Locate the cell with the specified text and output its (x, y) center coordinate. 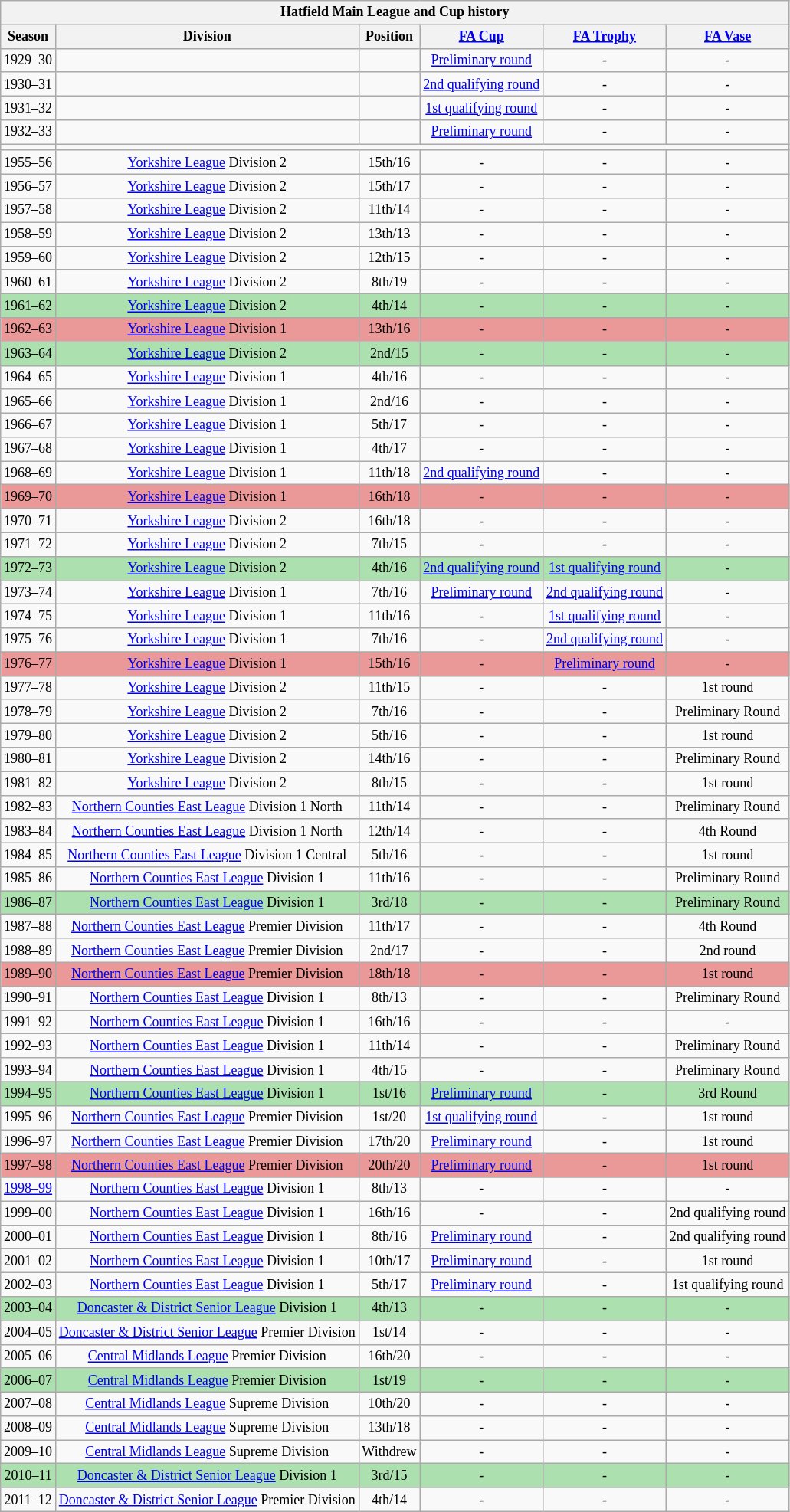
1995–96 (28, 1117)
2007–08 (28, 1403)
1956–57 (28, 187)
1979–80 (28, 735)
1983–84 (28, 830)
1980–81 (28, 760)
Season (28, 37)
2006–07 (28, 1380)
8th/19 (389, 282)
14th/16 (389, 760)
Withdrew (389, 1452)
1998–99 (28, 1189)
17th/20 (389, 1141)
1981–82 (28, 783)
FA Cup (481, 37)
1973–74 (28, 593)
10th/20 (389, 1403)
2004–05 (28, 1333)
1959–60 (28, 257)
1961–62 (28, 305)
2011–12 (28, 1500)
Hatfield Main League and Cup history (395, 12)
11th/15 (389, 688)
2005–06 (28, 1356)
1964–65 (28, 377)
13th/16 (389, 329)
13th/13 (389, 234)
Division (207, 37)
1967–68 (28, 449)
7th/15 (389, 544)
1987–88 (28, 927)
1975–76 (28, 640)
1968–69 (28, 473)
1965–66 (28, 401)
1991–92 (28, 1022)
2010–11 (28, 1475)
1992–93 (28, 1046)
3rd/15 (389, 1475)
1st/16 (389, 1094)
11th/17 (389, 927)
1971–72 (28, 544)
1931–32 (28, 107)
FA Trophy (605, 37)
1930–31 (28, 84)
2002–03 (28, 1285)
16th/20 (389, 1356)
1969–70 (28, 496)
15th/17 (389, 187)
1989–90 (28, 974)
1988–89 (28, 950)
1994–95 (28, 1094)
2001–02 (28, 1261)
4th/13 (389, 1308)
1958–59 (28, 234)
Position (389, 37)
1974–75 (28, 616)
1984–85 (28, 855)
1960–61 (28, 282)
2008–09 (28, 1428)
13th/18 (389, 1428)
1990–91 (28, 997)
1986–87 (28, 902)
1972–73 (28, 568)
3rd Round (728, 1094)
1996–97 (28, 1141)
1978–79 (28, 711)
FA Vase (728, 37)
1932–33 (28, 132)
1970–71 (28, 521)
1st/19 (389, 1380)
1985–86 (28, 879)
2nd/15 (389, 354)
2nd/16 (389, 401)
8th/16 (389, 1236)
8th/15 (389, 783)
1982–83 (28, 807)
1st/20 (389, 1117)
1976–77 (28, 663)
11th/18 (389, 473)
1999–00 (28, 1213)
1997–98 (28, 1166)
2009–10 (28, 1452)
2nd/17 (389, 950)
10th/17 (389, 1261)
1993–94 (28, 1069)
2000–01 (28, 1236)
12th/15 (389, 257)
18th/18 (389, 974)
1929–30 (28, 60)
4th/15 (389, 1069)
2nd round (728, 950)
1962–63 (28, 329)
2003–04 (28, 1308)
1955–56 (28, 162)
1966–67 (28, 424)
12th/14 (389, 830)
Northern Counties East League Division 1 Central (207, 855)
1957–58 (28, 210)
1963–64 (28, 354)
1st/14 (389, 1333)
1977–78 (28, 688)
20th/20 (389, 1166)
3rd/18 (389, 902)
4th/17 (389, 449)
